Scan for the cell matching the given text and deliver its (X, Y) coordinate at center. 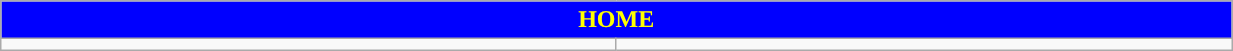
HOME (616, 20)
